Return the [X, Y] coordinate for the center point of the cell that contains the specified text.  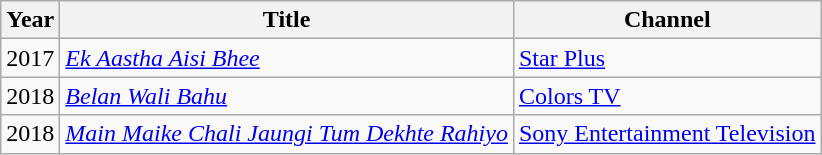
Colors TV [667, 96]
Sony Entertainment Television [667, 134]
Channel [667, 20]
Year [30, 20]
Title [287, 20]
Belan Wali Bahu [287, 96]
Ek Aastha Aisi Bhee [287, 58]
Main Maike Chali Jaungi Tum Dekhte Rahiyo [287, 134]
2017 [30, 58]
Star Plus [667, 58]
